For the text-containing cell, return its midpoint in (x, y) coordinate format. 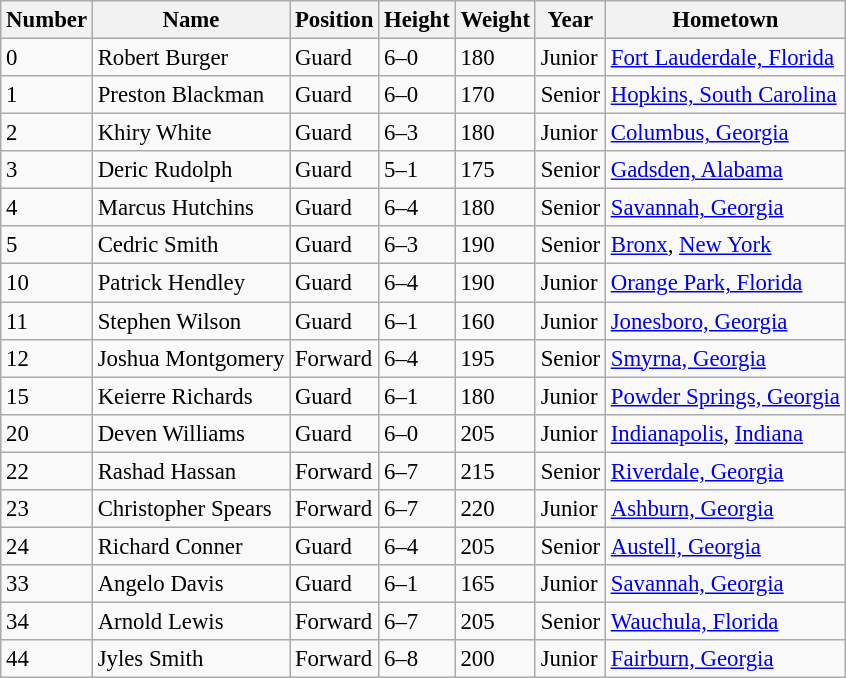
Cedric Smith (190, 245)
Orange Park, Florida (725, 283)
Smyrna, Georgia (725, 358)
34 (47, 621)
170 (495, 95)
Deric Rudolph (190, 170)
Weight (495, 20)
Powder Springs, Georgia (725, 396)
5 (47, 245)
Austell, Georgia (725, 546)
215 (495, 471)
22 (47, 471)
Name (190, 20)
Columbus, Georgia (725, 133)
0 (47, 58)
Jonesboro, Georgia (725, 321)
24 (47, 546)
Year (570, 20)
Wauchula, Florida (725, 621)
Keierre Richards (190, 396)
4 (47, 208)
Height (417, 20)
165 (495, 584)
175 (495, 170)
220 (495, 509)
20 (47, 433)
6–8 (417, 659)
Hometown (725, 20)
5–1 (417, 170)
Ashburn, Georgia (725, 509)
11 (47, 321)
1 (47, 95)
195 (495, 358)
Rashad Hassan (190, 471)
3 (47, 170)
Gadsden, Alabama (725, 170)
Indianapolis, Indiana (725, 433)
Jyles Smith (190, 659)
10 (47, 283)
Position (334, 20)
200 (495, 659)
33 (47, 584)
Fairburn, Georgia (725, 659)
Hopkins, South Carolina (725, 95)
Deven Williams (190, 433)
Number (47, 20)
44 (47, 659)
160 (495, 321)
Arnold Lewis (190, 621)
Bronx, New York (725, 245)
Patrick Hendley (190, 283)
Preston Blackman (190, 95)
Stephen Wilson (190, 321)
15 (47, 396)
Angelo Davis (190, 584)
Marcus Hutchins (190, 208)
Khiry White (190, 133)
Robert Burger (190, 58)
Joshua Montgomery (190, 358)
23 (47, 509)
Riverdale, Georgia (725, 471)
Christopher Spears (190, 509)
2 (47, 133)
Fort Lauderdale, Florida (725, 58)
12 (47, 358)
Richard Conner (190, 546)
